For the text-containing cell, return its midpoint in (x, y) coordinate format. 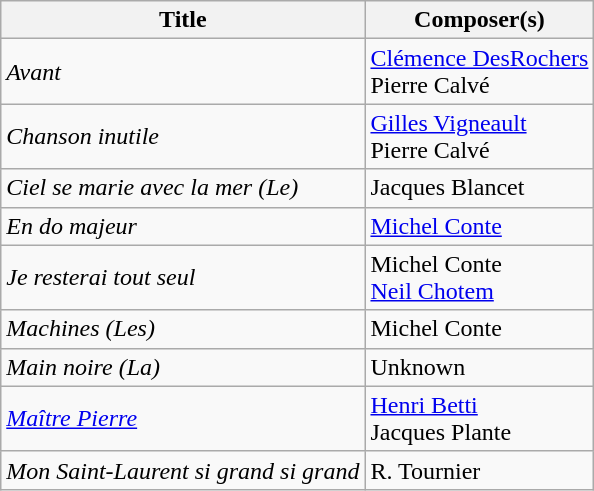
Avant (183, 72)
Michel ConteNeil Chotem (480, 278)
Main noire (La) (183, 367)
Composer(s) (480, 20)
Gilles VigneaultPierre Calvé (480, 136)
Maître Pierre (183, 418)
R. Tournier (480, 470)
Machines (Les) (183, 329)
Je resterai tout seul (183, 278)
Ciel se marie avec la mer (Le) (183, 188)
Unknown (480, 367)
Chanson inutile (183, 136)
Jacques Blancet (480, 188)
Title (183, 20)
Clémence DesRochersPierre Calvé (480, 72)
En do majeur (183, 226)
Henri BettiJacques Plante (480, 418)
Mon Saint-Laurent si grand si grand (183, 470)
